Return [x, y] of the center of cell containing provided text 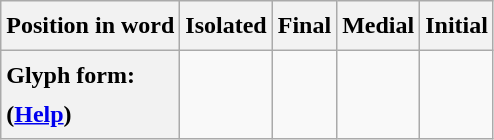
Position in word [90, 26]
Final [304, 26]
Medial [378, 26]
Isolated [226, 26]
Initial [457, 26]
Glyph form:(Help) [90, 94]
